Extract the (X, Y) coordinate from the center of the cell holding the provided text.  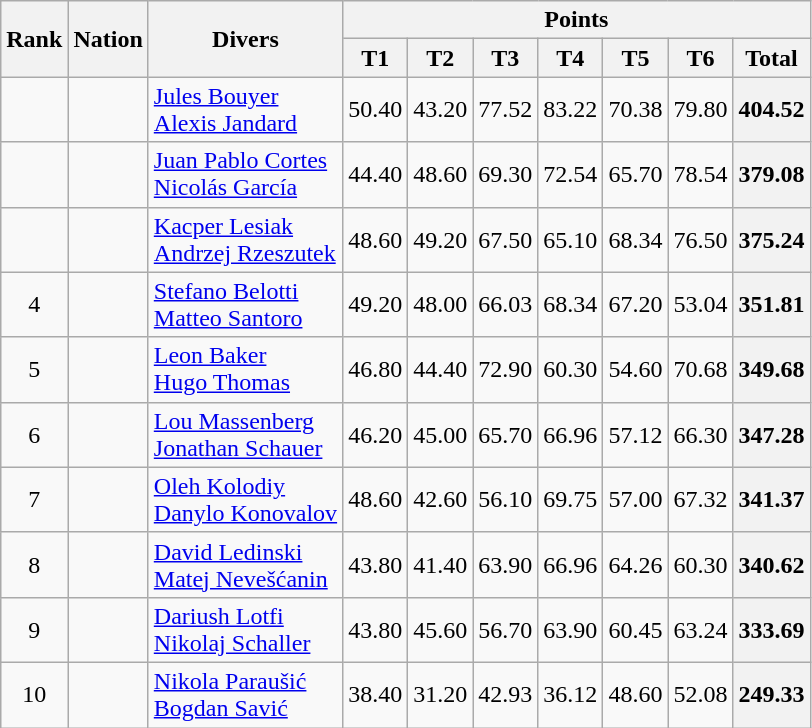
69.30 (506, 174)
T1 (376, 58)
42.93 (506, 694)
Juan Pablo CortesNicolás García (245, 174)
375.24 (772, 240)
67.50 (506, 240)
72.54 (570, 174)
60.45 (636, 630)
42.60 (440, 500)
Jules BouyerAlexis Jandard (245, 110)
10 (34, 694)
T5 (636, 58)
78.54 (700, 174)
56.10 (506, 500)
57.12 (636, 434)
41.40 (440, 564)
Oleh KolodiyDanylo Konovalov (245, 500)
T4 (570, 58)
Lou MassenbergJonathan Schauer (245, 434)
Rank (34, 39)
David LedinskiMatej Nevešćanin (245, 564)
45.00 (440, 434)
Nation (108, 39)
Points (576, 20)
54.60 (636, 370)
Dariush LotfiNikolaj Schaller (245, 630)
56.70 (506, 630)
9 (34, 630)
Leon BakerHugo Thomas (245, 370)
5 (34, 370)
T3 (506, 58)
67.32 (700, 500)
66.30 (700, 434)
7 (34, 500)
69.75 (570, 500)
341.37 (772, 500)
43.20 (440, 110)
77.52 (506, 110)
6 (34, 434)
8 (34, 564)
Nikola ParaušićBogdan Savić (245, 694)
65.10 (570, 240)
379.08 (772, 174)
66.03 (506, 304)
76.50 (700, 240)
36.12 (570, 694)
340.62 (772, 564)
Total (772, 58)
70.38 (636, 110)
31.20 (440, 694)
48.00 (440, 304)
404.52 (772, 110)
57.00 (636, 500)
67.20 (636, 304)
4 (34, 304)
79.80 (700, 110)
349.68 (772, 370)
52.08 (700, 694)
64.26 (636, 564)
83.22 (570, 110)
63.24 (700, 630)
53.04 (700, 304)
50.40 (376, 110)
T2 (440, 58)
351.81 (772, 304)
249.33 (772, 694)
38.40 (376, 694)
72.90 (506, 370)
T6 (700, 58)
Divers (245, 39)
Stefano BelottiMatteo Santoro (245, 304)
45.60 (440, 630)
46.80 (376, 370)
70.68 (700, 370)
347.28 (772, 434)
Kacper LesiakAndrzej Rzeszutek (245, 240)
46.20 (376, 434)
333.69 (772, 630)
